Output the [X, Y] coordinate of the center of the cell containing the given text.  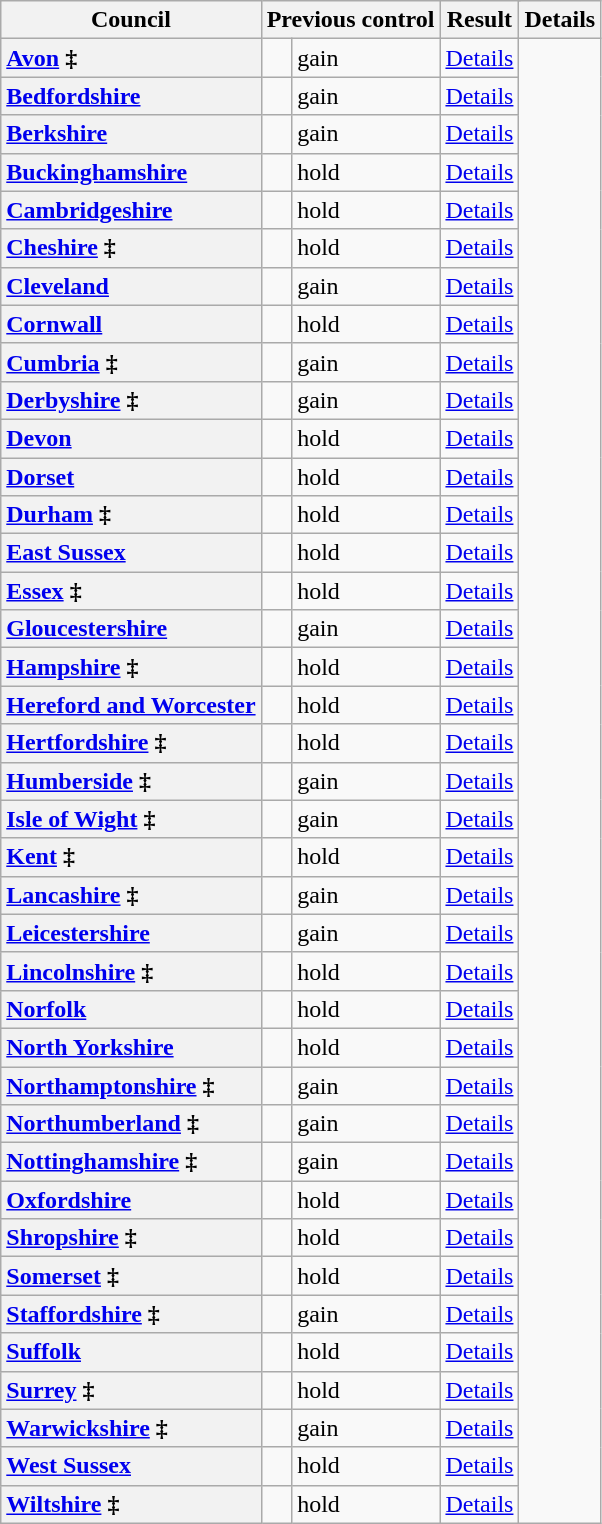
Buckinghamshire [131, 172]
Nottinghamshire ‡ [131, 1162]
Shropshire ‡ [131, 1238]
Suffolk [131, 1352]
Gloucestershire [131, 629]
Isle of Wight ‡ [131, 819]
Leicestershire [131, 933]
Result [480, 20]
Cleveland [131, 286]
Hertfordshire ‡ [131, 743]
East Sussex [131, 553]
Norfolk [131, 1009]
Somerset ‡ [131, 1276]
Hampshire ‡ [131, 667]
Berkshire [131, 134]
Devon [131, 438]
Cheshire ‡ [131, 248]
Essex ‡ [131, 591]
Cumbria ‡ [131, 362]
Lincolnshire ‡ [131, 971]
Previous control [350, 20]
Surrey ‡ [131, 1390]
Dorset [131, 477]
Cambridgeshire [131, 210]
Cornwall [131, 324]
West Sussex [131, 1466]
Hereford and Worcester [131, 705]
Northumberland ‡ [131, 1124]
Wiltshire ‡ [131, 1504]
Kent ‡ [131, 857]
Northamptonshire ‡ [131, 1085]
North Yorkshire [131, 1047]
Oxfordshire [131, 1200]
Warwickshire ‡ [131, 1428]
Lancashire ‡ [131, 895]
Derbyshire ‡ [131, 400]
Avon ‡ [131, 58]
Humberside ‡ [131, 781]
Durham ‡ [131, 515]
Staffordshire ‡ [131, 1314]
Bedfordshire [131, 96]
Council [131, 20]
